Locate the cell with the specified text and output its [x, y] center coordinate. 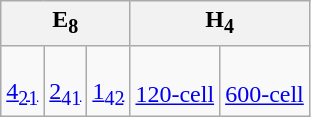
142 [108, 80]
241 [66, 80]
H4 [220, 23]
120-cell [175, 80]
421 [22, 80]
600-cell [265, 80]
E8 [66, 23]
